Extract the (X, Y) coordinate from the center of the cell holding the provided text.  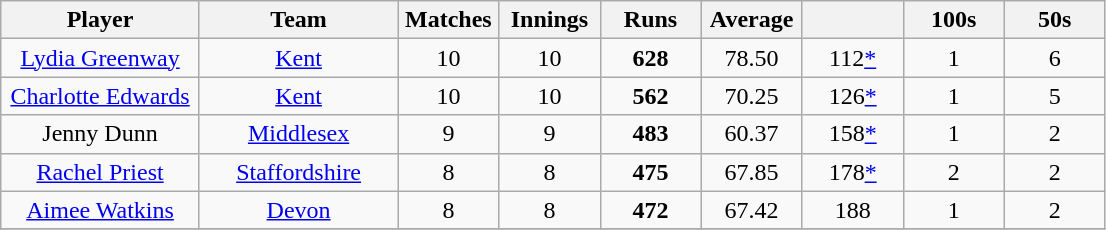
6 (1054, 58)
Lydia Greenway (100, 58)
475 (650, 172)
Player (100, 20)
70.25 (752, 96)
126* (852, 96)
472 (650, 210)
100s (954, 20)
Rachel Priest (100, 172)
158* (852, 134)
Innings (550, 20)
Matches (448, 20)
60.37 (752, 134)
Aimee Watkins (100, 210)
67.85 (752, 172)
Team (298, 20)
188 (852, 210)
50s (1054, 20)
Average (752, 20)
483 (650, 134)
Jenny Dunn (100, 134)
562 (650, 96)
Runs (650, 20)
Staffordshire (298, 172)
112* (852, 58)
Devon (298, 210)
Middlesex (298, 134)
628 (650, 58)
Charlotte Edwards (100, 96)
67.42 (752, 210)
178* (852, 172)
78.50 (752, 58)
5 (1054, 96)
